Locate the cell with the specified text and output its [x, y] center coordinate. 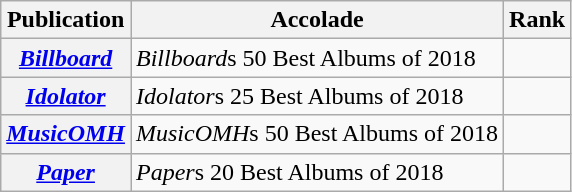
Paper [66, 172]
Billboards 50 Best Albums of 2018 [316, 58]
Papers 20 Best Albums of 2018 [316, 172]
Billboard [66, 58]
Publication [66, 20]
MusicOMH [66, 134]
Idolators 25 Best Albums of 2018 [316, 96]
MusicOMHs 50 Best Albums of 2018 [316, 134]
Accolade [316, 20]
Idolator [66, 96]
Rank [538, 20]
